Locate the cell with the specified text and output its [X, Y] center coordinate. 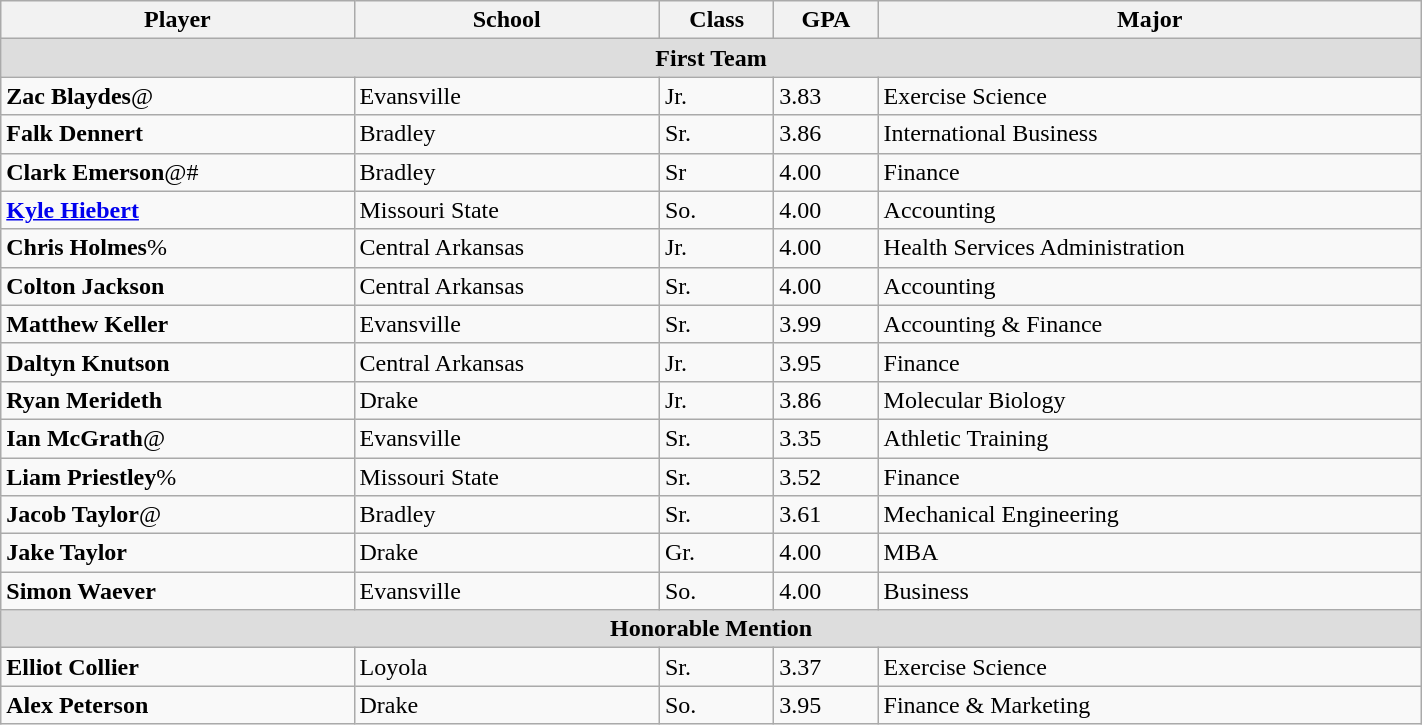
Jacob Taylor@ [178, 515]
Elliot Collier [178, 667]
Alex Peterson [178, 705]
Finance & Marketing [1150, 705]
Falk Dennert [178, 134]
Ian McGrath@ [178, 438]
Gr. [716, 553]
Matthew Keller [178, 324]
Ryan Merideth [178, 400]
Colton Jackson [178, 286]
Zac Blaydes@ [178, 96]
Accounting & Finance [1150, 324]
Loyola [506, 667]
Chris Holmes% [178, 248]
International Business [1150, 134]
Sr [716, 172]
3.52 [826, 477]
Honorable Mention [711, 629]
3.37 [826, 667]
Class [716, 20]
Kyle Hiebert [178, 210]
3.83 [826, 96]
Health Services Administration [1150, 248]
MBA [1150, 553]
First Team [711, 58]
Athletic Training [1150, 438]
Clark Emerson@# [178, 172]
Liam Priestley% [178, 477]
3.35 [826, 438]
Molecular Biology [1150, 400]
3.61 [826, 515]
Simon Waever [178, 591]
3.99 [826, 324]
Jake Taylor [178, 553]
Major [1150, 20]
Daltyn Knutson [178, 362]
Mechanical Engineering [1150, 515]
Business [1150, 591]
Player [178, 20]
School [506, 20]
GPA [826, 20]
